Pinpoint the cell where the given text exists, returning its [X, Y] midpoint coordinate. 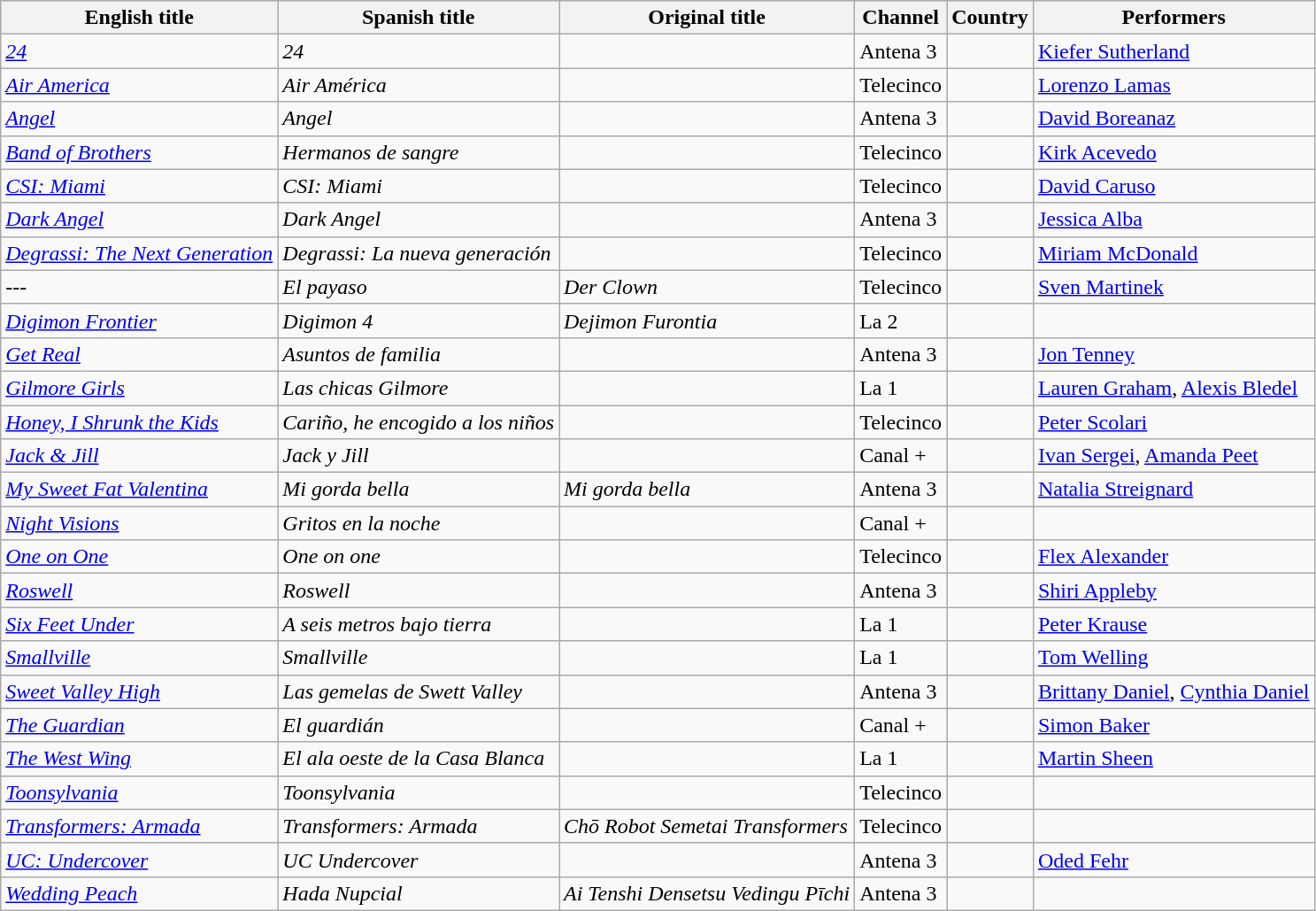
David Boreanaz [1174, 119]
Air América [419, 85]
Degrassi: The Next Generation [140, 253]
Country [990, 18]
--- [140, 287]
Gilmore Girls [140, 388]
Las gemelas de Swett Valley [419, 691]
Get Real [140, 354]
Jack y Jill [419, 456]
Kirk Acevedo [1174, 152]
English title [140, 18]
Digimon Frontier [140, 320]
Natalia Streignard [1174, 490]
Hada Nupcial [419, 893]
Brittany Daniel, Cynthia Daniel [1174, 691]
Simon Baker [1174, 725]
Jack & Jill [140, 456]
La 2 [901, 320]
Ai Tenshi Densetsu Vedingu Pīchi [707, 893]
David Caruso [1174, 186]
Honey, I Shrunk the Kids [140, 422]
One on one [419, 557]
Jessica Alba [1174, 220]
Tom Welling [1174, 658]
El payaso [419, 287]
Six Feet Under [140, 624]
Flex Alexander [1174, 557]
Original title [707, 18]
Peter Krause [1174, 624]
Lauren Graham, Alexis Bledel [1174, 388]
Miriam McDonald [1174, 253]
Performers [1174, 18]
One on One [140, 557]
My Sweet Fat Valentina [140, 490]
Martin Sheen [1174, 759]
Air America [140, 85]
Asuntos de familia [419, 354]
Dejimon Furontia [707, 320]
Peter Scolari [1174, 422]
Digimon 4 [419, 320]
A seis metros bajo tierra [419, 624]
El ala oeste de la Casa Blanca [419, 759]
Band of Brothers [140, 152]
The Guardian [140, 725]
Oded Fehr [1174, 860]
Gritos en la noche [419, 523]
Hermanos de sangre [419, 152]
Chō Robot Semetai Transformers [707, 826]
Ivan Sergei, Amanda Peet [1174, 456]
Jon Tenney [1174, 354]
Night Visions [140, 523]
UC Undercover [419, 860]
UC: Undercover [140, 860]
Lorenzo Lamas [1174, 85]
Kiefer Sutherland [1174, 51]
Sven Martinek [1174, 287]
Channel [901, 18]
Degrassi: La nueva generación [419, 253]
Spanish title [419, 18]
El guardián [419, 725]
The West Wing [140, 759]
Sweet Valley High [140, 691]
Cariño, he encogido a los niños [419, 422]
Der Clown [707, 287]
Wedding Peach [140, 893]
Shiri Appleby [1174, 591]
Las chicas Gilmore [419, 388]
